Pinpoint the cell where the given text exists, returning its (X, Y) midpoint coordinate. 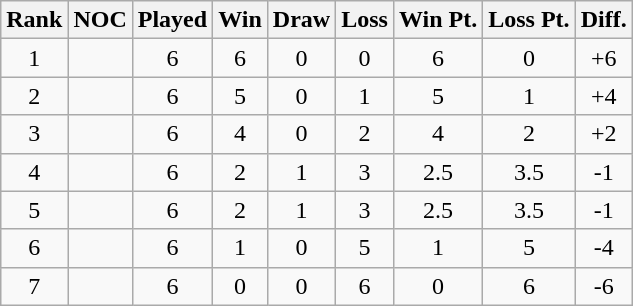
+2 (604, 134)
Loss (365, 20)
Diff. (604, 20)
-4 (604, 248)
+4 (604, 96)
NOC (100, 20)
+6 (604, 58)
Rank (34, 20)
Played (172, 20)
Draw (301, 20)
Loss Pt. (529, 20)
-6 (604, 286)
7 (34, 286)
Win Pt. (438, 20)
Win (240, 20)
